For the text-containing cell, return its midpoint in [X, Y] coordinate format. 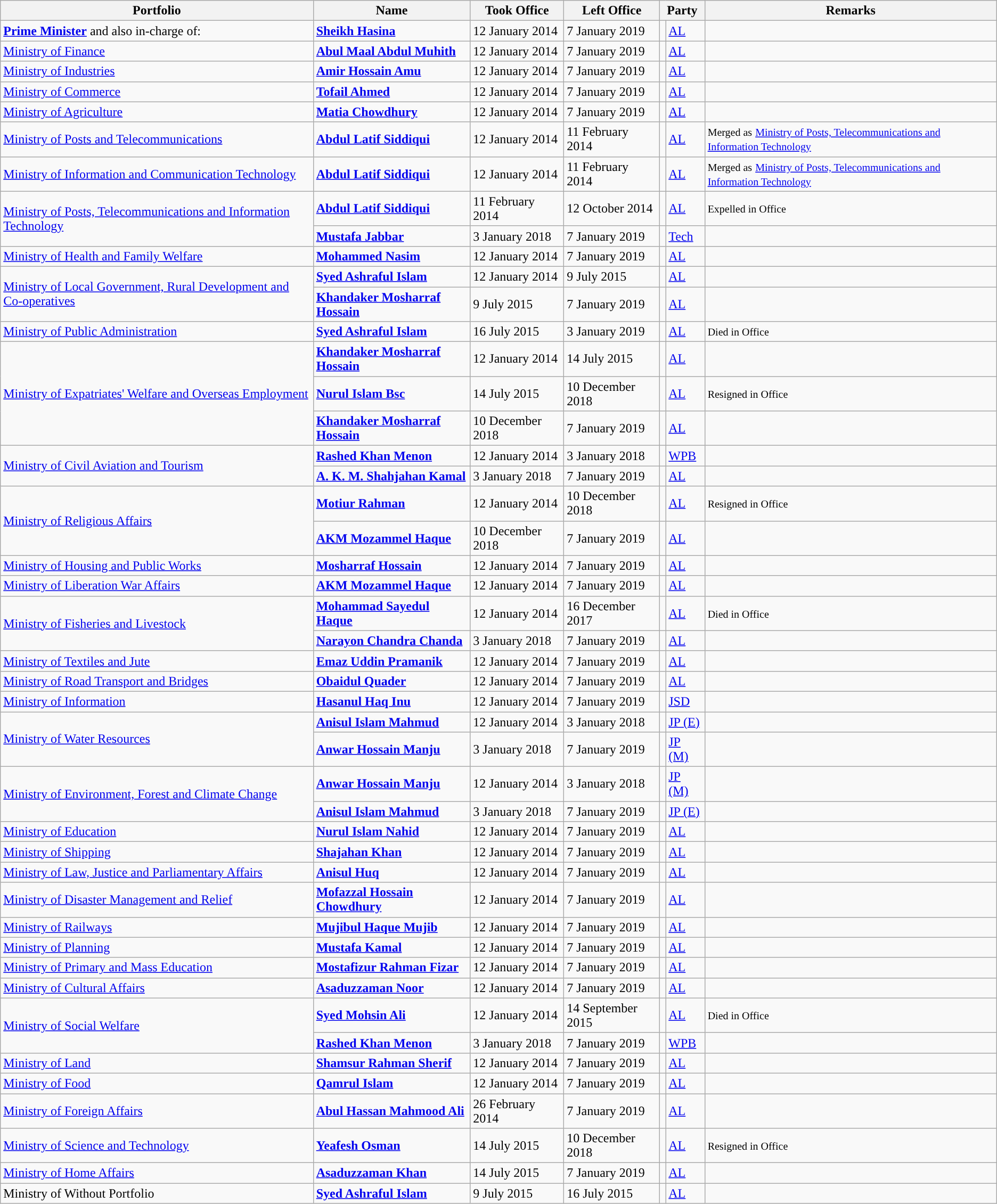
Ministry of Foreign Affairs [157, 1111]
Mosharraf Hossain [392, 566]
14 September 2015 [612, 1015]
Syed Mohsin Ali [392, 1015]
Remarks [851, 11]
12 October 2014 [612, 209]
Asaduzzaman Khan [392, 1173]
Ministry of Shipping [157, 852]
Expelled in Office [851, 209]
Tofail Ahmed [392, 92]
Ministry of Commerce [157, 92]
Ministry of Road Transport and Bridges [157, 681]
Mostafizur Rahman Fizar [392, 968]
Abul Hassan Mahmood Ali [392, 1111]
Mustafa Jabbar [392, 236]
Yeafesh Osman [392, 1146]
26 February 2014 [517, 1111]
Ministry of Information [157, 701]
Asaduzzaman Noor [392, 988]
Shajahan Khan [392, 852]
Ministry of Without Portfolio [157, 1193]
Ministry of Finance [157, 51]
Amir Hossain Amu [392, 71]
Ministry of Primary and Mass Education [157, 968]
Ministry of Land [157, 1063]
Left Office [612, 11]
Matia Chowdhury [392, 112]
Ministry of Environment, Forest and Climate Change [157, 795]
Ministry of Industries [157, 71]
16 December 2017 [612, 613]
Narayon Chandra Chanda [392, 641]
Shamsur Rahman Sherif [392, 1063]
Took Office [517, 11]
Motiur Rahman [392, 504]
Ministry of Posts, Telecommunications and Information Technology [157, 218]
JSD [685, 701]
Ministry of Information and Communication Technology [157, 174]
3 January 2019 [612, 332]
Ministry of Cultural Affairs [157, 988]
Ministry of Food [157, 1083]
Ministry of Textiles and Jute [157, 661]
Prime Minister and also in-charge of: [157, 31]
Ministry of Posts and Telecommunications [157, 140]
Ministry of Religious Affairs [157, 521]
Mustafa Kamal [392, 947]
Hasanul Haq Inu [392, 701]
Ministry of Public Administration [157, 332]
Mohammed Nasim [392, 256]
Ministry of Fisheries and Livestock [157, 623]
Ministry of Social Welfare [157, 1026]
Abul Maal Abdul Muhith [392, 51]
Ministry of Education [157, 832]
Ministry of Liberation War Affairs [157, 586]
Ministry of Science and Technology [157, 1146]
Ministry of Local Government, Rural Development and Co-operatives [157, 294]
Mujibul Haque Mujib [392, 927]
Anisul Huq [392, 872]
Sheikh Hasina [392, 31]
Tech [685, 236]
Ministry of Planning [157, 947]
Obaidul Quader [392, 681]
Name [392, 11]
Nurul Islam Nahid [392, 832]
Ministry of Law, Justice and Parliamentary Affairs [157, 872]
Ministry of Water Resources [157, 739]
Mofazzal Hossain Chowdhury [392, 900]
Ministry of Expatriates' Welfare and Overseas Employment [157, 394]
A. K. M. Shahjahan Kamal [392, 476]
Mohammad Sayedul Haque [392, 613]
Ministry of Health and Family Welfare [157, 256]
Ministry of Agriculture [157, 112]
Nurul Islam Bsc [392, 394]
Ministry of Railways [157, 927]
Ministry of Home Affairs [157, 1173]
Party [682, 11]
Portfolio [157, 11]
Emaz Uddin Pramanik [392, 661]
Ministry of Housing and Public Works [157, 566]
Ministry of Disaster Management and Relief [157, 900]
Qamrul Islam [392, 1083]
Ministry of Civil Aviation and Tourism [157, 466]
